Return the [x, y] coordinate for the center point of the cell that contains the specified text.  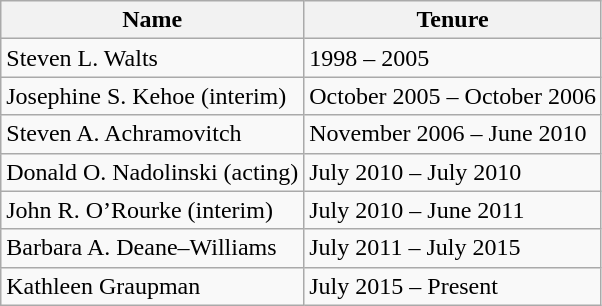
July 2010 – July 2010 [453, 172]
July 2011 – July 2015 [453, 248]
October 2005 – October 2006 [453, 96]
Steven L. Walts [152, 58]
Tenure [453, 20]
Josephine S. Kehoe (interim) [152, 96]
Kathleen Graupman [152, 286]
1998 – 2005 [453, 58]
Name [152, 20]
July 2010 – June 2011 [453, 210]
July 2015 – Present [453, 286]
John R. O’Rourke (interim) [152, 210]
Steven A. Achramovitch [152, 134]
Donald O. Nadolinski (acting) [152, 172]
November 2006 – June 2010 [453, 134]
Barbara A. Deane–Williams [152, 248]
